Pinpoint the cell where the given text exists, returning its [X, Y] midpoint coordinate. 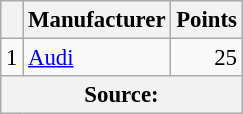
1 [12, 58]
Manufacturer [97, 20]
Points [206, 20]
25 [206, 58]
Audi [97, 58]
Source: [122, 95]
